Output the (X, Y) coordinate of the center of the cell containing the given text.  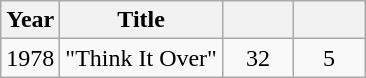
32 (258, 58)
1978 (30, 58)
Title (142, 20)
Year (30, 20)
5 (330, 58)
"Think It Over" (142, 58)
